Search for the cell housing the specified text and yield its (X, Y) center coordinate. 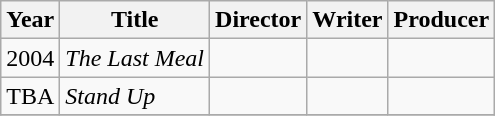
Producer (442, 20)
Director (258, 20)
Title (135, 20)
TBA (30, 96)
The Last Meal (135, 58)
Writer (348, 20)
Year (30, 20)
2004 (30, 58)
Stand Up (135, 96)
